Extract the [X, Y] coordinate from the center of the cell holding the provided text.  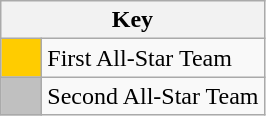
Second All-Star Team [153, 96]
Key [132, 20]
First All-Star Team [153, 58]
